Determine the (X, Y) coordinate at the center of the cell enclosing the given text.  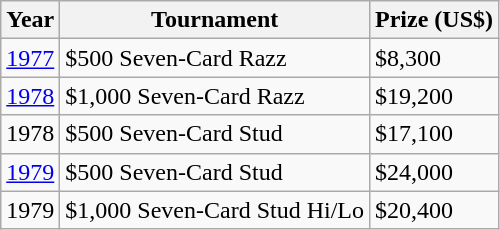
Tournament (215, 20)
Year (30, 20)
$1,000 Seven-Card Stud Hi/Lo (215, 210)
Prize (US$) (434, 20)
$500 Seven-Card Razz (215, 58)
$8,300 (434, 58)
$17,100 (434, 134)
$20,400 (434, 210)
$19,200 (434, 96)
$24,000 (434, 172)
$1,000 Seven-Card Razz (215, 96)
1977 (30, 58)
